Identify which cell holds the provided text, then report its [X, Y] central coordinate. 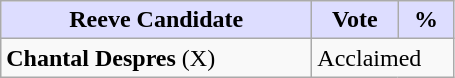
Chantal Despres (X) [156, 58]
Reeve Candidate [156, 20]
Acclaimed [383, 58]
Vote [355, 20]
% [426, 20]
